Return [x, y] of the center of cell containing provided text 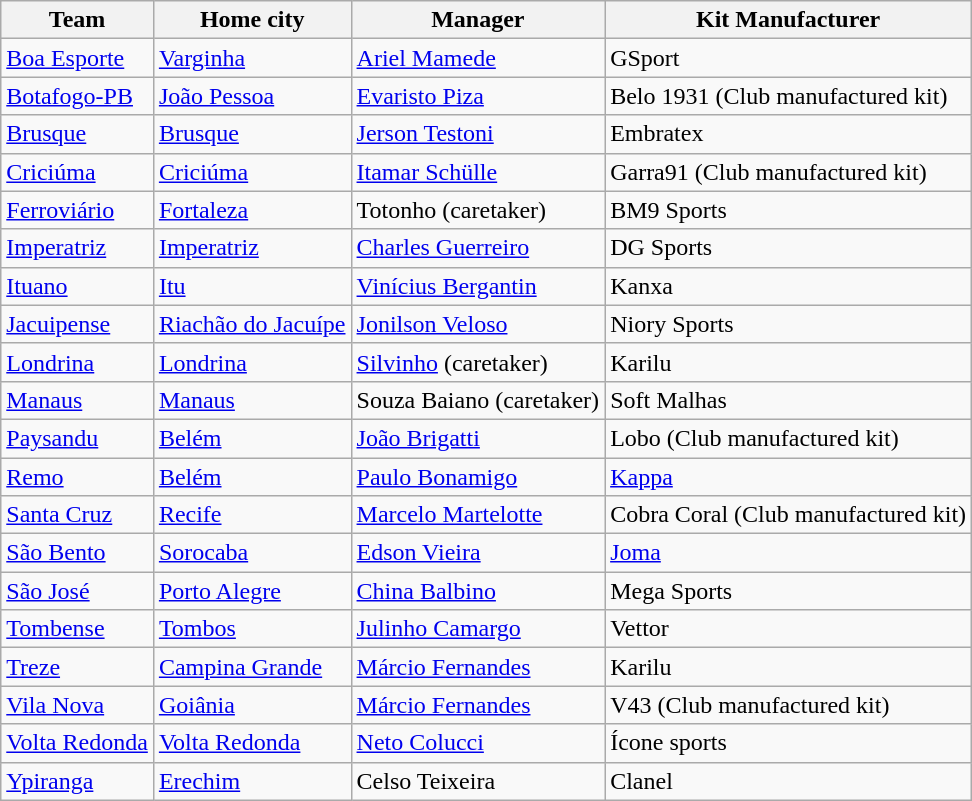
Mega Sports [788, 591]
Jonilson Veloso [478, 324]
DG Sports [788, 248]
Varginha [252, 58]
Kappa [788, 477]
Cobra Coral (Club manufactured kit) [788, 515]
Charles Guerreiro [478, 248]
Ituano [78, 286]
China Balbino [478, 591]
Jacuipense [78, 324]
Julinho Camargo [478, 629]
Botafogo-PB [78, 96]
Boa Esporte [78, 58]
Santa Cruz [78, 515]
Garra91 (Club manufactured kit) [788, 172]
Embratex [788, 134]
São Bento [78, 553]
Recife [252, 515]
Clanel [788, 781]
Ícone sports [788, 743]
Tombense [78, 629]
Lobo (Club manufactured kit) [788, 438]
Niory Sports [788, 324]
Vila Nova [78, 705]
Edson Vieira [478, 553]
Fortaleza [252, 210]
Marcelo Martelotte [478, 515]
Itu [252, 286]
Belo 1931 (Club manufactured kit) [788, 96]
GSport [788, 58]
Treze [78, 667]
Tombos [252, 629]
Totonho (caretaker) [478, 210]
Goiânia [252, 705]
Celso Teixeira [478, 781]
Ferroviário [78, 210]
Evaristo Piza [478, 96]
Erechim [252, 781]
Joma [788, 553]
João Pessoa [252, 96]
Home city [252, 20]
V43 (Club manufactured kit) [788, 705]
Sorocaba [252, 553]
Jerson Testoni [478, 134]
BM9 Sports [788, 210]
Riachão do Jacuípe [252, 324]
Team [78, 20]
Campina Grande [252, 667]
Vettor [788, 629]
Soft Malhas [788, 400]
Porto Alegre [252, 591]
Silvinho (caretaker) [478, 362]
São José [78, 591]
João Brigatti [478, 438]
Vinícius Bergantin [478, 286]
Remo [78, 477]
Manager [478, 20]
Paysandu [78, 438]
Ypiranga [78, 781]
Kanxa [788, 286]
Ariel Mamede [478, 58]
Neto Colucci [478, 743]
Paulo Bonamigo [478, 477]
Souza Baiano (caretaker) [478, 400]
Itamar Schülle [478, 172]
Kit Manufacturer [788, 20]
